Capture the cell that displays the provided text and extract its (x, y) central coordinate. 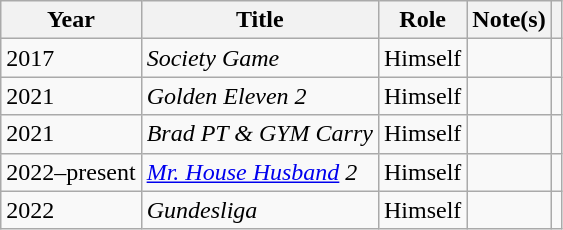
Role (422, 20)
Note(s) (509, 20)
2017 (71, 58)
Year (71, 20)
Mr. House Husband 2 (260, 172)
2022–present (71, 172)
Title (260, 20)
Gundesliga (260, 210)
Brad PT & GYM Carry (260, 134)
2022 (71, 210)
Golden Eleven 2 (260, 96)
Society Game (260, 58)
